Return (x, y) of the center of cell containing provided text 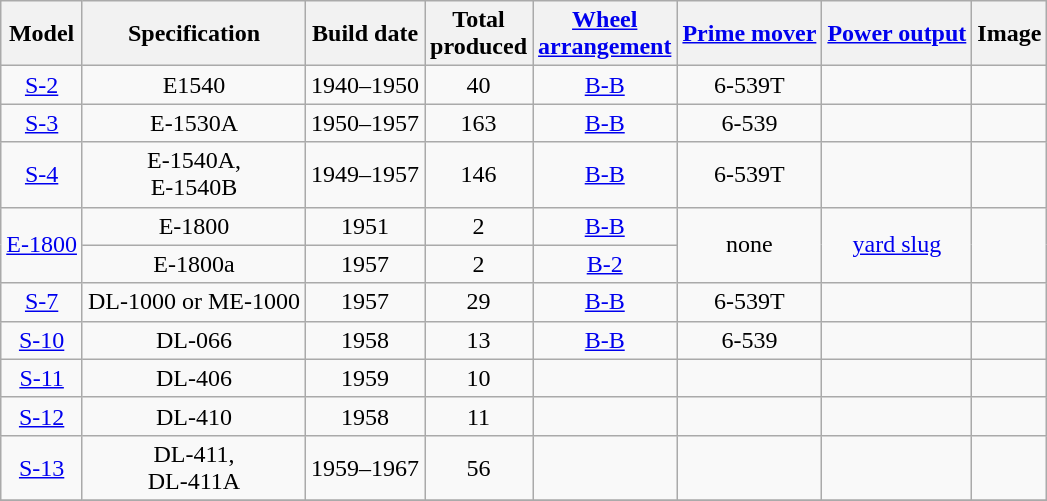
DL-406 (194, 378)
none (750, 245)
S-2 (42, 85)
1949–1957 (366, 174)
E-1800a (194, 264)
E-1530A (194, 123)
DL-066 (194, 340)
S-13 (42, 468)
Specification (194, 34)
Image (1010, 34)
S-12 (42, 416)
S-3 (42, 123)
1959–1967 (366, 468)
56 (479, 468)
Build date (366, 34)
S-4 (42, 174)
DL-1000 or ME-1000 (194, 302)
S-10 (42, 340)
10 (479, 378)
E-1540A,E-1540B (194, 174)
163 (479, 123)
1950–1957 (366, 123)
1959 (366, 378)
S-11 (42, 378)
DL-410 (194, 416)
29 (479, 302)
11 (479, 416)
S-7 (42, 302)
146 (479, 174)
Totalproduced (479, 34)
1951 (366, 226)
1940–1950 (366, 85)
Prime mover (750, 34)
DL-411,DL-411A (194, 468)
E1540 (194, 85)
40 (479, 85)
Power output (897, 34)
Wheelarrangement (605, 34)
B-2 (605, 264)
13 (479, 340)
Model (42, 34)
yard slug (897, 245)
